Search for the cell housing the specified text and yield its [x, y] center coordinate. 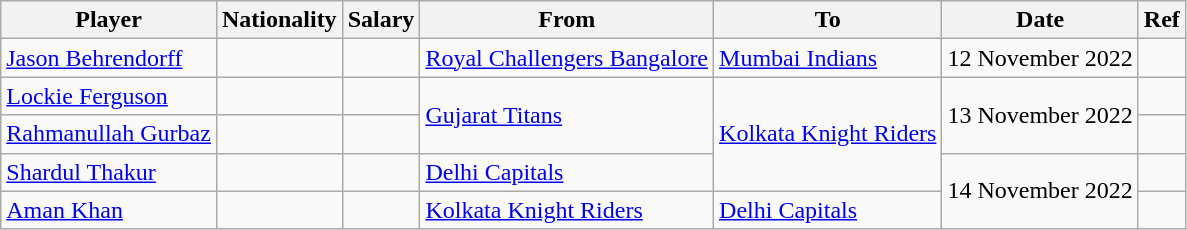
Rahmanullah Gurbaz [109, 134]
Salary [381, 20]
Player [109, 20]
Jason Behrendorff [109, 58]
Shardul Thakur [109, 172]
Royal Challengers Bangalore [567, 58]
12 November 2022 [1040, 58]
Gujarat Titans [567, 115]
Nationality [279, 20]
To [828, 20]
Aman Khan [109, 210]
Lockie Ferguson [109, 96]
14 November 2022 [1040, 191]
Mumbai Indians [828, 58]
Date [1040, 20]
From [567, 20]
13 November 2022 [1040, 115]
Ref [1162, 20]
